Identify which cell holds the provided text, then report its (x, y) central coordinate. 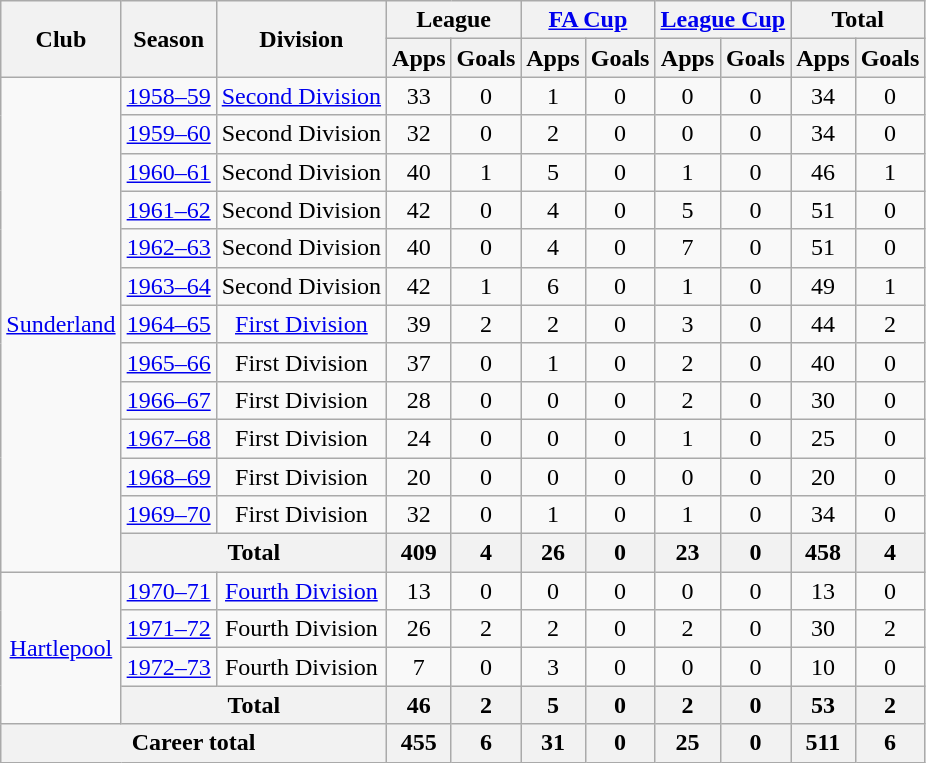
49 (823, 286)
33 (419, 96)
1967–68 (168, 438)
1964–65 (168, 324)
1963–64 (168, 286)
1972–73 (168, 667)
1969–70 (168, 515)
511 (823, 743)
1970–71 (168, 591)
FA Cup (588, 20)
28 (419, 400)
Career total (194, 743)
1959–60 (168, 134)
Hartlepool (61, 648)
39 (419, 324)
Sunderland (61, 324)
31 (553, 743)
1965–66 (168, 362)
23 (688, 553)
1960–61 (168, 172)
10 (823, 667)
1958–59 (168, 96)
League (454, 20)
1961–62 (168, 210)
Division (301, 39)
1962–63 (168, 248)
1971–72 (168, 629)
Club (61, 39)
24 (419, 438)
1966–67 (168, 400)
458 (823, 553)
37 (419, 362)
53 (823, 705)
League Cup (723, 20)
409 (419, 553)
44 (823, 324)
1968–69 (168, 477)
455 (419, 743)
Season (168, 39)
